Identify which cell holds the provided text, then report its [X, Y] central coordinate. 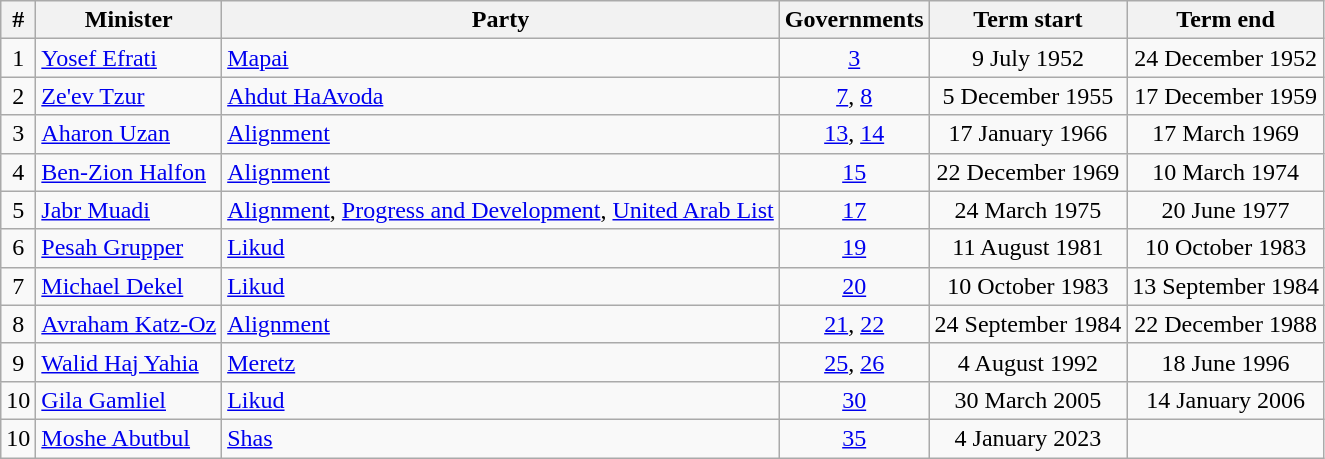
14 January 2006 [1226, 400]
24 March 1975 [1028, 210]
17 March 1969 [1226, 134]
17 January 1966 [1028, 134]
30 [854, 400]
35 [854, 438]
Governments [854, 20]
7, 8 [854, 96]
Minister [129, 20]
Michael Dekel [129, 286]
13, 14 [854, 134]
4 January 2023 [1028, 438]
Pesah Grupper [129, 248]
24 December 1952 [1226, 58]
Moshe Abutbul [129, 438]
Yosef Efrati [129, 58]
2 [18, 96]
19 [854, 248]
Ze'ev Tzur [129, 96]
Walid Haj Yahia [129, 362]
15 [854, 172]
22 December 1988 [1226, 324]
Ahdut HaAvoda [501, 96]
Term end [1226, 20]
30 March 2005 [1028, 400]
7 [18, 286]
25, 26 [854, 362]
Term start [1028, 20]
11 August 1981 [1028, 248]
5 [18, 210]
13 September 1984 [1226, 286]
Jabr Muadi [129, 210]
18 June 1996 [1226, 362]
21, 22 [854, 324]
22 December 1969 [1028, 172]
Meretz [501, 362]
Shas [501, 438]
Avraham Katz-Oz [129, 324]
1 [18, 58]
# [18, 20]
Gila Gamliel [129, 400]
Party [501, 20]
17 December 1959 [1226, 96]
8 [18, 324]
9 July 1952 [1028, 58]
10 March 1974 [1226, 172]
Mapai [501, 58]
6 [18, 248]
20 [854, 286]
Alignment, Progress and Development, United Arab List [501, 210]
17 [854, 210]
9 [18, 362]
4 [18, 172]
Aharon Uzan [129, 134]
20 June 1977 [1226, 210]
4 August 1992 [1028, 362]
5 December 1955 [1028, 96]
Ben-Zion Halfon [129, 172]
24 September 1984 [1028, 324]
